Locate the cell with the specified text and output its (X, Y) center coordinate. 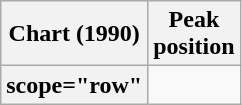
scope="row" (74, 85)
Peakposition (194, 34)
Chart (1990) (74, 34)
